Find where the given text appears and provide that cell's center as (x, y) coordinate. 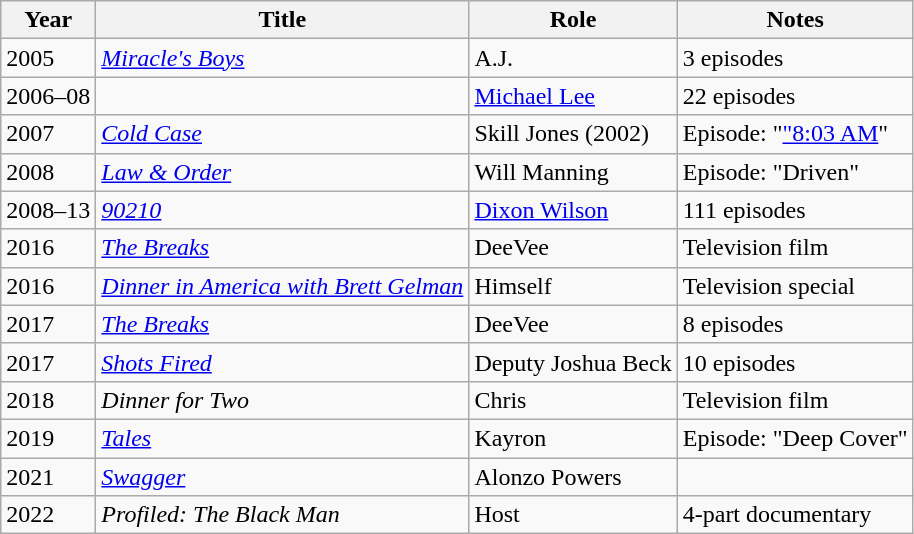
2008–13 (48, 210)
Episode: "Deep Cover" (795, 438)
3 episodes (795, 58)
Kayron (573, 438)
Chris (573, 400)
Swagger (282, 477)
Television special (795, 286)
Profiled: The Black Man (282, 515)
Notes (795, 20)
Himself (573, 286)
Dinner for Two (282, 400)
2006–08 (48, 96)
A.J. (573, 58)
Title (282, 20)
Miracle's Boys (282, 58)
Skill Jones (2002) (573, 134)
2008 (48, 172)
2007 (48, 134)
2022 (48, 515)
2021 (48, 477)
4-part documentary (795, 515)
Alonzo Powers (573, 477)
Will Manning (573, 172)
Michael Lee (573, 96)
22 episodes (795, 96)
2005 (48, 58)
90210 (282, 210)
Episode: ""8:03 AM" (795, 134)
Dinner in America with Brett Gelman (282, 286)
Shots Fired (282, 362)
Tales (282, 438)
111 episodes (795, 210)
Cold Case (282, 134)
Host (573, 515)
10 episodes (795, 362)
Law & Order (282, 172)
Episode: "Driven" (795, 172)
Dixon Wilson (573, 210)
2018 (48, 400)
8 episodes (795, 324)
Year (48, 20)
2019 (48, 438)
Deputy Joshua Beck (573, 362)
Role (573, 20)
